Locate the cell with the specified text and output its [x, y] center coordinate. 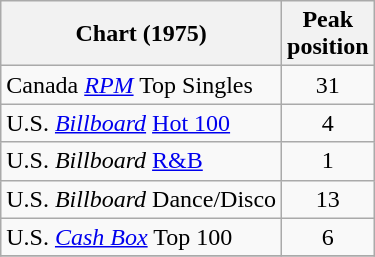
4 [328, 123]
Peakposition [328, 34]
U.S. Billboard R&B [142, 161]
Canada RPM Top Singles [142, 85]
13 [328, 199]
31 [328, 85]
U.S. Cash Box Top 100 [142, 237]
Chart (1975) [142, 34]
6 [328, 237]
1 [328, 161]
U.S. Billboard Dance/Disco [142, 199]
U.S. Billboard Hot 100 [142, 123]
